Locate the cell with the specified text and output its [X, Y] center coordinate. 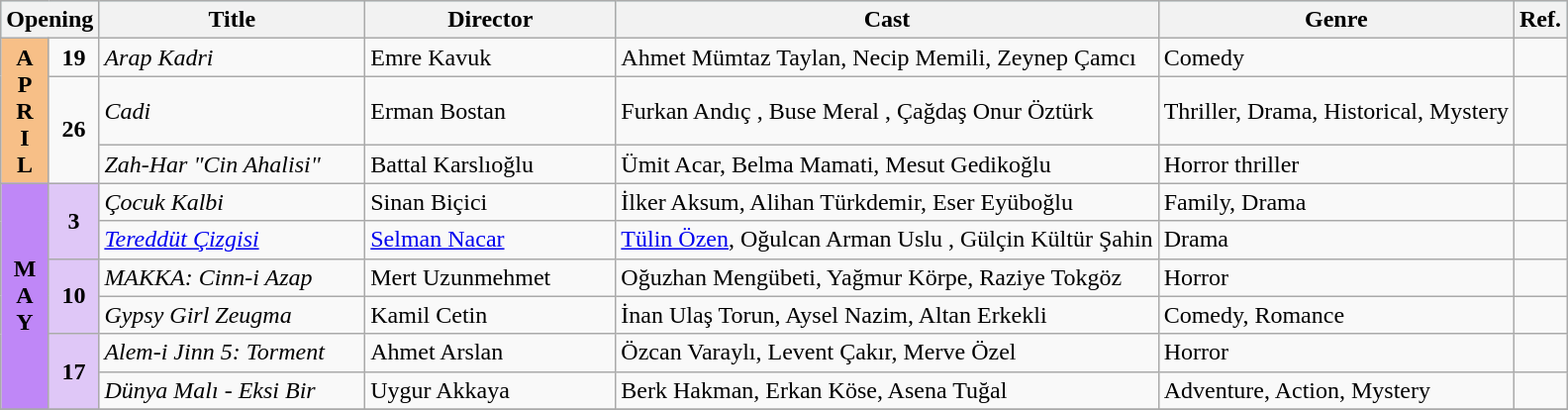
Genre [1336, 20]
Title [232, 20]
Gypsy Girl Zeugma [232, 315]
Ümit Acar, Belma Mamati, Mesut Gedikoğlu [887, 164]
10 [73, 296]
İnan Ulaş Torun, Aysel Nazim, Altan Erkekli [887, 315]
İlker Aksum, Alihan Türkdemir, Eser Eyüboğlu [887, 202]
Dünya Malı - Eksi Bir [232, 390]
17 [73, 371]
Furkan Andıç , Buse Meral , Çağdaş Onur Öztürk [887, 111]
Mert Uzunmehmet [491, 277]
Comedy, Romance [1336, 315]
Erman Bostan [491, 111]
Horror thriller [1336, 164]
MAKKA: Cinn-i Azap [232, 277]
Uygur Akkaya [491, 390]
Alem-i Jinn 5: Torment [232, 353]
Drama [1336, 240]
Thriller, Drama, Historical, Mystery [1336, 111]
3 [73, 221]
19 [73, 57]
Arap Kadri [232, 57]
Kamil Cetin [491, 315]
Cast [887, 20]
Ahmet Mümtaz Taylan, Necip Memili, Zeynep Çamcı [887, 57]
Adventure, Action, Mystery [1336, 390]
Ahmet Arslan [491, 353]
Oğuzhan Mengübeti, Yağmur Körpe, Raziye Tokgöz [887, 277]
Family, Drama [1336, 202]
MAY [26, 296]
Tereddüt Çizgisi [232, 240]
Sinan Biçici [491, 202]
Comedy [1336, 57]
Cadi [232, 111]
Battal Karslıoğlu [491, 164]
Ref. [1540, 20]
Özcan Varaylı, Levent Çakır, Merve Özel [887, 353]
Emre Kavuk [491, 57]
Director [491, 20]
26 [73, 130]
Berk Hakman, Erkan Köse, Asena Tuğal [887, 390]
Selman Nacar [491, 240]
APRIL [26, 111]
Opening [49, 20]
Tülin Özen, Oğulcan Arman Uslu , Gülçin Kültür Şahin [887, 240]
Zah-Har "Cin Ahalisi" [232, 164]
Çocuk Kalbi [232, 202]
